Determine the [X, Y] coordinate at the center of the cell enclosing the given text.  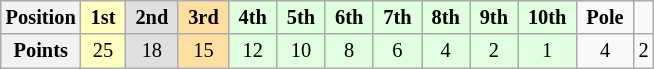
3rd [203, 17]
7th [397, 17]
15 [203, 51]
10 [301, 51]
1st [104, 17]
9th [494, 17]
8th [446, 17]
Position [41, 17]
18 [152, 51]
1 [547, 51]
4th [253, 17]
2nd [152, 17]
Pole [604, 17]
12 [253, 51]
6th [349, 17]
6 [397, 51]
10th [547, 17]
Points [41, 51]
8 [349, 51]
25 [104, 51]
5th [301, 17]
